Identify which cell holds the provided text, then report its (x, y) central coordinate. 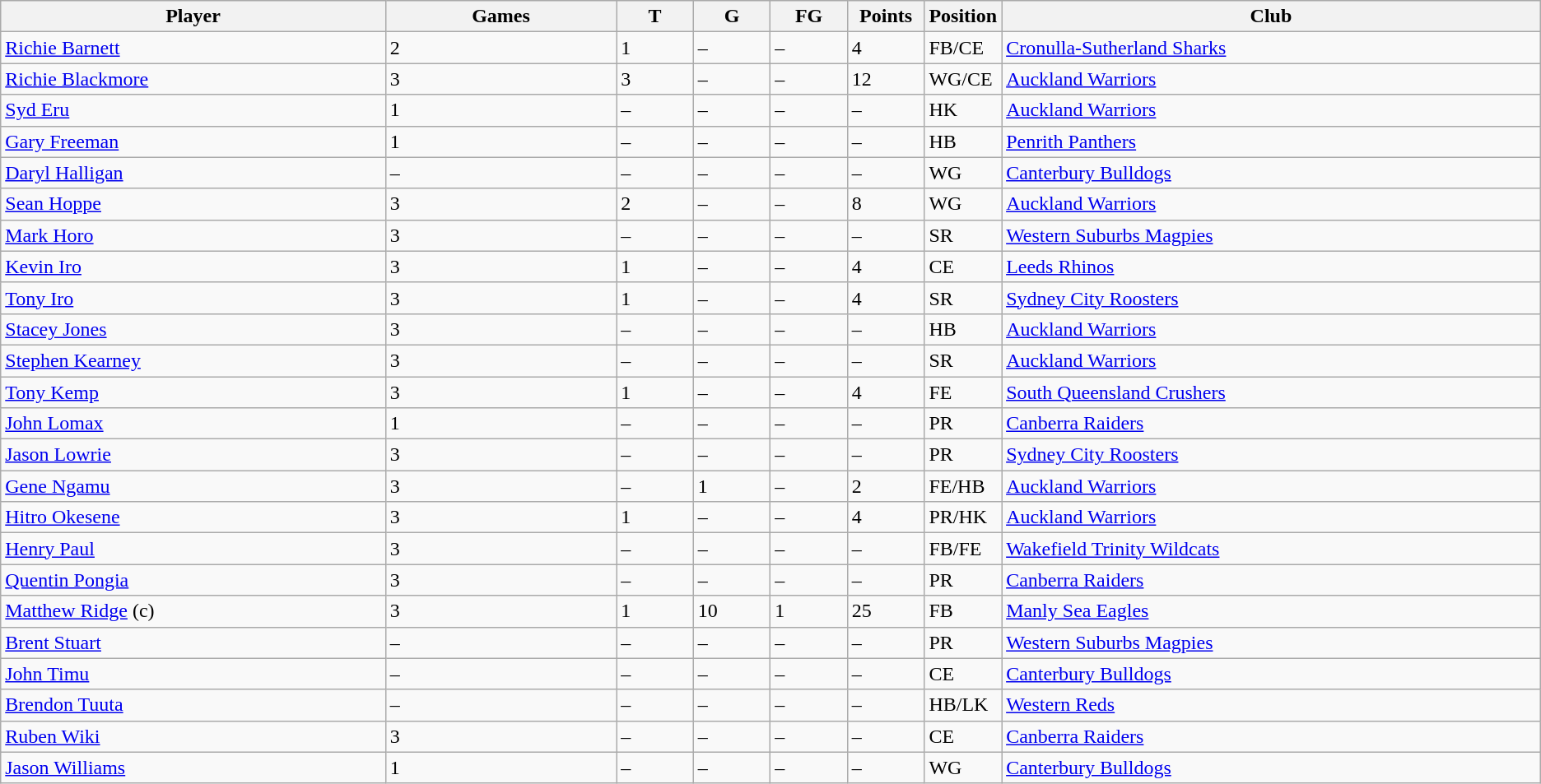
HB/LK (963, 705)
12 (886, 79)
FE/HB (963, 486)
G (732, 16)
Manly Sea Eagles (1271, 611)
T (655, 16)
Western Reds (1271, 705)
Jason Lowrie (193, 455)
Hitro Okesene (193, 517)
Quentin Pongia (193, 580)
Points (886, 16)
John Lomax (193, 424)
Player (193, 16)
Richie Barnett (193, 48)
Cronulla-Sutherland Sharks (1271, 48)
Syd Eru (193, 110)
Brendon Tuuta (193, 705)
PR/HK (963, 517)
Henry Paul (193, 549)
FB (963, 611)
Daryl Halligan (193, 173)
Wakefield Trinity Wildcats (1271, 549)
Richie Blackmore (193, 79)
10 (732, 611)
Brent Stuart (193, 643)
Sean Hoppe (193, 204)
WG/CE (963, 79)
8 (886, 204)
FB/FE (963, 549)
Leeds Rhinos (1271, 267)
Penrith Panthers (1271, 141)
Gary Freeman (193, 141)
Jason Williams (193, 768)
FG (809, 16)
Stephen Kearney (193, 360)
Tony Iro (193, 298)
Mark Horo (193, 235)
HK (963, 110)
Matthew Ridge (c) (193, 611)
Tony Kemp (193, 392)
Gene Ngamu (193, 486)
Ruben Wiki (193, 736)
Kevin Iro (193, 267)
FE (963, 392)
Club (1271, 16)
FB/CE (963, 48)
Games (500, 16)
South Queensland Crushers (1271, 392)
Position (963, 16)
Stacey Jones (193, 329)
25 (886, 611)
John Timu (193, 674)
